Determine the [X, Y] coordinate at the center of the cell enclosing the given text.  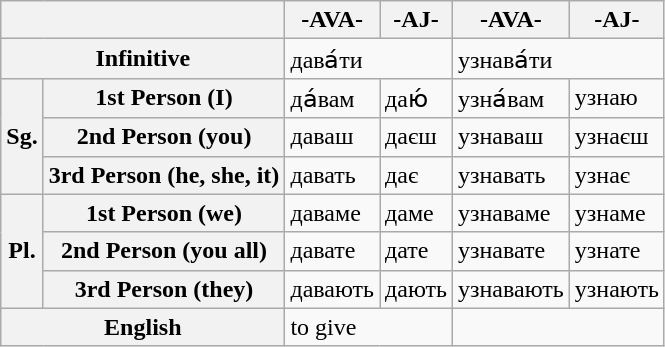
даю́ [416, 98]
узнаєш [616, 137]
дає [416, 175]
дають [416, 289]
Pl. [22, 251]
узнава́ти [559, 59]
даваш [332, 137]
English [143, 327]
узнате [616, 251]
даме [416, 213]
да́вам [332, 98]
узнаю [616, 98]
дава́ти [369, 59]
узнає [616, 175]
давать [332, 175]
Infinitive [143, 59]
дате [416, 251]
3rd Person (he, she, it) [164, 175]
узнавате [512, 251]
узна́вам [512, 98]
давають [332, 289]
1st Person (we) [164, 213]
2nd Person (you all) [164, 251]
давате [332, 251]
2nd Person (you) [164, 137]
даваме [332, 213]
узнають [616, 289]
узнаме [616, 213]
узнавають [512, 289]
узнаваш [512, 137]
1st Person (I) [164, 98]
Sg. [22, 136]
3rd Person (they) [164, 289]
узнаваме [512, 213]
узнавать [512, 175]
to give [369, 327]
даєш [416, 137]
